Search for the cell housing the specified text and yield its (x, y) center coordinate. 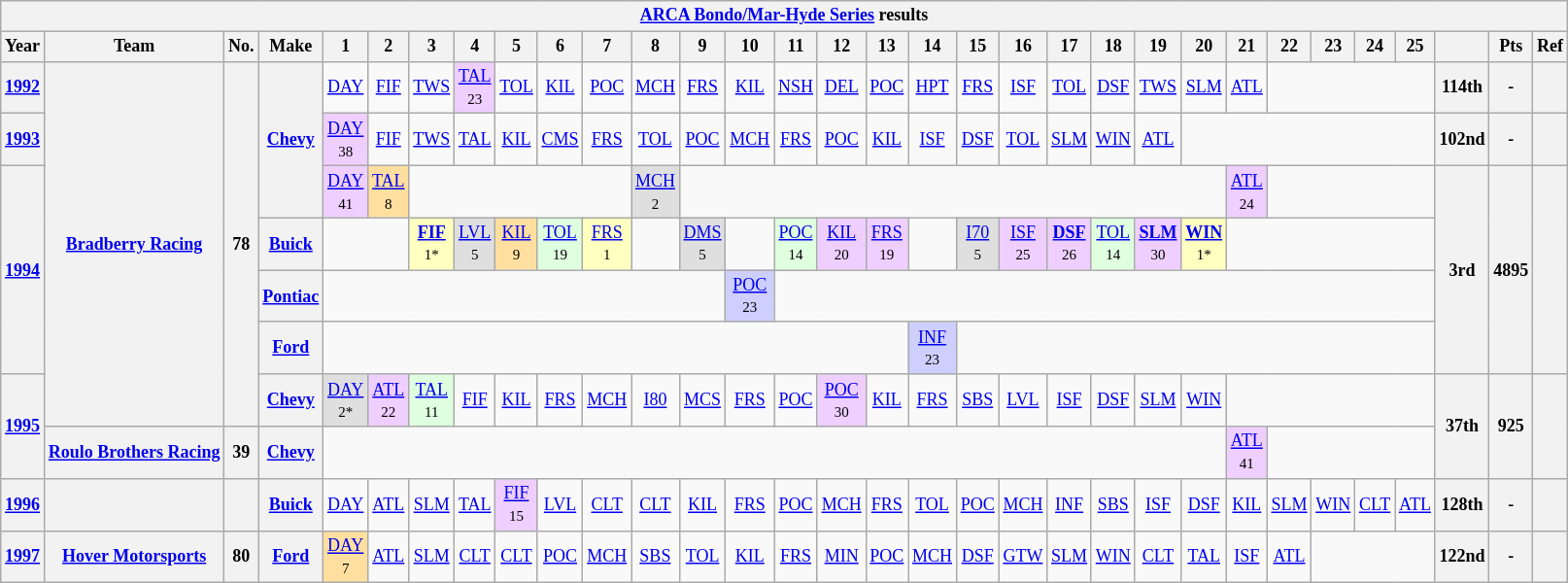
FRS19 (887, 244)
80 (241, 557)
14 (933, 47)
TAL8 (389, 191)
KIL9 (517, 244)
Pontiac (291, 296)
MCS (702, 400)
DEL (841, 87)
4895 (1512, 270)
POC23 (750, 296)
DAY2* (346, 400)
Bradberry Racing (134, 244)
POC14 (797, 244)
SLM30 (1158, 244)
11 (797, 47)
1992 (23, 87)
KIL20 (841, 244)
10 (750, 47)
FRS1 (607, 244)
5 (517, 47)
CMS (560, 140)
WIN1* (1205, 244)
122nd (1462, 557)
1993 (23, 140)
128th (1462, 504)
FIF1* (431, 244)
DSF26 (1070, 244)
ISF25 (1023, 244)
13 (887, 47)
1996 (23, 504)
7 (607, 47)
Hover Motorsports (134, 557)
Ref (1551, 47)
ATL24 (1247, 191)
1995 (23, 426)
1997 (23, 557)
ARCA Bondo/Mar-Hyde Series results (785, 16)
22 (1289, 47)
16 (1023, 47)
HPT (933, 87)
I80 (656, 400)
21 (1247, 47)
102nd (1462, 140)
GTW (1023, 557)
6 (560, 47)
Team (134, 47)
NSH (797, 87)
23 (1333, 47)
DAY38 (346, 140)
4 (475, 47)
ATL22 (389, 400)
37th (1462, 426)
15 (977, 47)
Make (291, 47)
INF (1070, 504)
1994 (23, 270)
17 (1070, 47)
2 (389, 47)
9 (702, 47)
TOL19 (560, 244)
925 (1512, 426)
LVL5 (475, 244)
No. (241, 47)
I705 (977, 244)
78 (241, 244)
3rd (1462, 270)
39 (241, 453)
POC30 (841, 400)
3 (431, 47)
24 (1376, 47)
INF23 (933, 348)
20 (1205, 47)
18 (1113, 47)
TAL23 (475, 87)
DAY7 (346, 557)
MIN (841, 557)
Year (23, 47)
Roulo Brothers Racing (134, 453)
TOL14 (1113, 244)
MCH2 (656, 191)
DMS5 (702, 244)
19 (1158, 47)
25 (1415, 47)
8 (656, 47)
FIF15 (517, 504)
114th (1462, 87)
1 (346, 47)
TAL11 (431, 400)
Pts (1512, 47)
ATL41 (1247, 453)
DAY41 (346, 191)
12 (841, 47)
